Pinpoint the cell where the given text exists, returning its (x, y) midpoint coordinate. 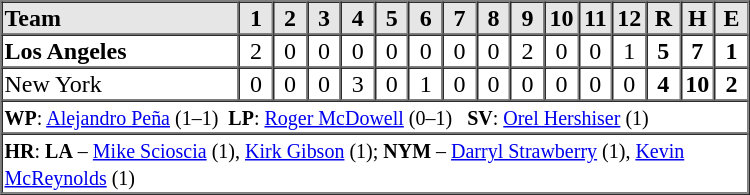
New York (121, 84)
HR: LA – Mike Scioscia (1), Kirk Gibson (1); NYM – Darryl Strawberry (1), Kevin McReynolds (1) (376, 164)
11 (595, 18)
9 (527, 18)
H (697, 18)
8 (494, 18)
WP: Alejandro Peña (1–1) LP: Roger McDowell (0–1) SV: Orel Hershiser (1) (376, 116)
12 (629, 18)
R (663, 18)
6 (426, 18)
Los Angeles (121, 50)
Team (121, 18)
E (731, 18)
